Locate the cell with the specified text and output its (X, Y) center coordinate. 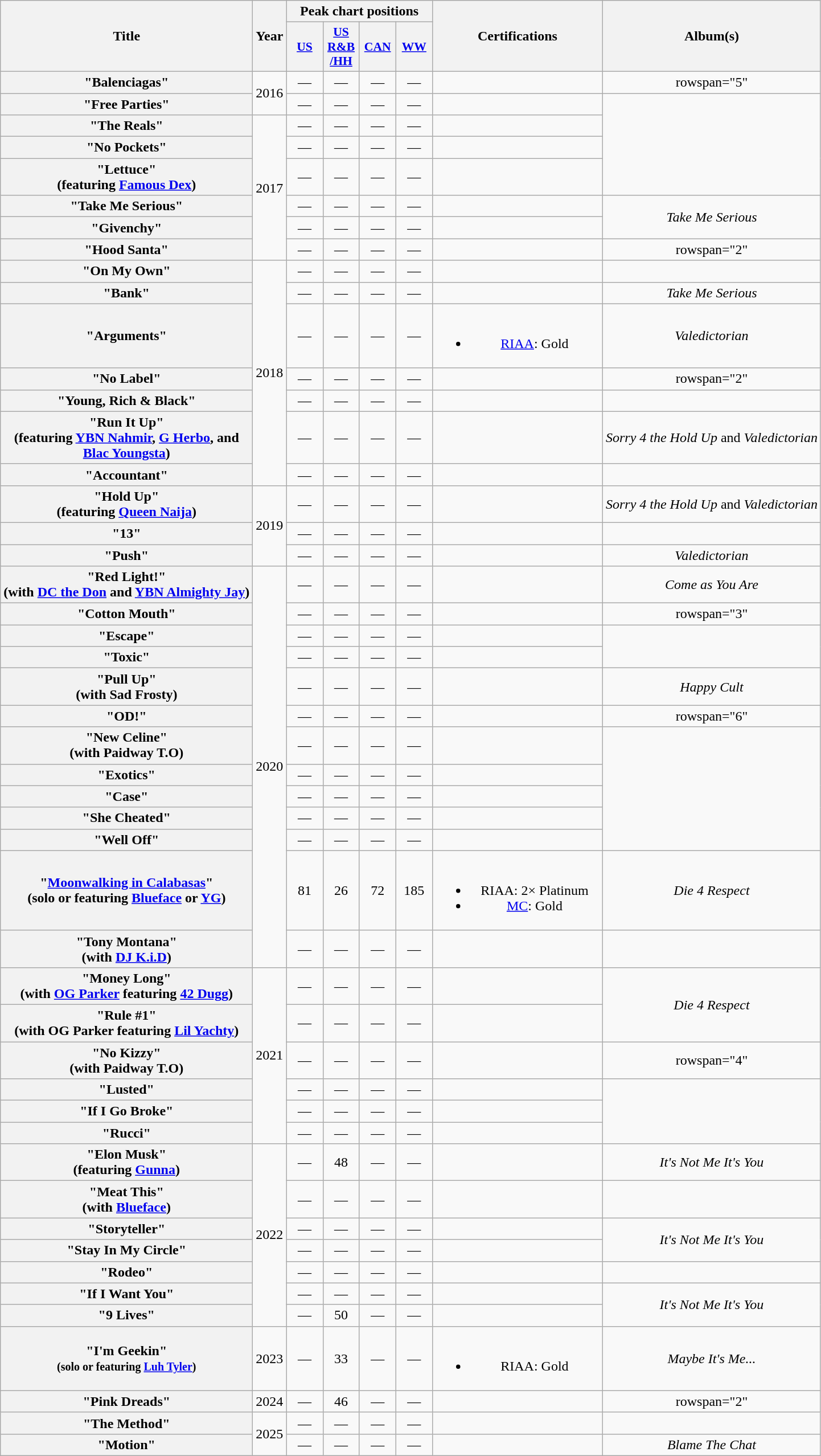
"Cotton Mouth" (126, 614)
"She Cheated" (126, 818)
72 (377, 890)
"Pull Up"(with Sad Frosty) (126, 687)
"Motion" (126, 1445)
rowspan="6" (712, 716)
"Hold Up"(featuring Queen Naija) (126, 504)
"Balenciagas" (126, 82)
"Lusted" (126, 1090)
"New Celine"(with Paidway T.O) (126, 745)
"Exotics" (126, 775)
"Take Me Serious" (126, 206)
"No Label" (126, 379)
"The Reals" (126, 126)
Come as You Are (712, 584)
26 (341, 890)
"Givenchy" (126, 228)
"Push" (126, 555)
CAN (377, 47)
"No Kizzy"(with Paidway T.O) (126, 1060)
2025 (270, 1434)
Year (270, 36)
"The Method" (126, 1423)
"Stay In My Circle" (126, 1250)
2022 (270, 1235)
185 (414, 890)
Blame The Chat (712, 1445)
"Hood Santa" (126, 250)
2017 (270, 188)
"Moonwalking in Calabasas"(solo or featuring Blueface or YG) (126, 890)
"OD!" (126, 716)
"Meat This"(with Blueface) (126, 1200)
81 (305, 890)
"Red Light!"(with DC the Don and YBN Almighty Jay) (126, 584)
2024 (270, 1401)
"Lettuce"(featuring Famous Dex) (126, 177)
"If I Go Broke" (126, 1111)
Peak chart positions (359, 11)
2019 (270, 525)
rowspan="3" (712, 614)
Certifications (517, 36)
"Toxic" (126, 657)
"Tony Montana"(with DJ K.i.D) (126, 949)
"Escape" (126, 636)
"On My Own" (126, 271)
"If I Want You" (126, 1294)
2018 (270, 373)
"Free Parties" (126, 104)
2020 (270, 767)
"Rucci" (126, 1133)
"Money Long"(with OG Parker featuring 42 Dugg) (126, 985)
US (305, 47)
50 (341, 1315)
RIAA: 2× PlatinumMC: Gold (517, 890)
"Arguments" (126, 336)
Happy Cult (712, 687)
"Accountant" (126, 475)
48 (341, 1162)
46 (341, 1401)
"Rodeo" (126, 1272)
"Pink Dreads" (126, 1401)
"Storyteller" (126, 1229)
Album(s) (712, 36)
"I'm Geekin"(solo or featuring Luh Tyler) (126, 1358)
rowspan="4" (712, 1060)
2016 (270, 93)
"Young, Rich & Black" (126, 400)
"Bank" (126, 293)
33 (341, 1358)
WW (414, 47)
Maybe It's Me... (712, 1358)
rowspan="5" (712, 82)
"Run It Up"(featuring YBN Nahmir, G Herbo, and Blac Youngsta) (126, 437)
"Case" (126, 796)
"13" (126, 533)
Title (126, 36)
2023 (270, 1358)
"No Pockets" (126, 148)
US R&B /HH (341, 47)
"Elon Musk"(featuring Gunna) (126, 1162)
2021 (270, 1055)
"Rule #1"(with OG Parker featuring Lil Yachty) (126, 1023)
"Well Off" (126, 840)
"9 Lives" (126, 1315)
